Locate the cell with the specified text and output its [x, y] center coordinate. 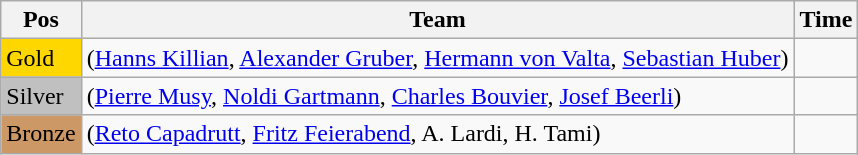
(Pierre Musy, Noldi Gartmann, Charles Bouvier, Josef Beerli) [438, 96]
Team [438, 20]
Gold [41, 58]
Bronze [41, 134]
Time [826, 20]
Pos [41, 20]
Silver [41, 96]
(Reto Capadrutt, Fritz Feierabend, A. Lardi, H. Tami) [438, 134]
(Hanns Killian, Alexander Gruber, Hermann von Valta, Sebastian Huber) [438, 58]
